Return (x, y) of the center of cell containing provided text 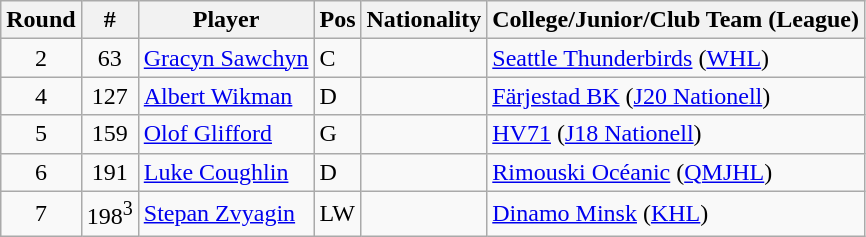
7 (41, 214)
4 (41, 96)
1983 (110, 214)
63 (110, 58)
Rimouski Océanic (QMJHL) (676, 172)
Luke Coughlin (226, 172)
127 (110, 96)
Gracyn Sawchyn (226, 58)
Albert Wikman (226, 96)
Färjestad BK (J20 Nationell) (676, 96)
Stepan Zvyagin (226, 214)
159 (110, 134)
HV71 (J18 Nationell) (676, 134)
6 (41, 172)
# (110, 20)
Player (226, 20)
Pos (338, 20)
Seattle Thunderbirds (WHL) (676, 58)
5 (41, 134)
C (338, 58)
Olof Glifford (226, 134)
Dinamo Minsk (KHL) (676, 214)
College/Junior/Club Team (League) (676, 20)
G (338, 134)
LW (338, 214)
191 (110, 172)
2 (41, 58)
Nationality (424, 20)
Round (41, 20)
